Identify which cell holds the provided text, then report its (X, Y) central coordinate. 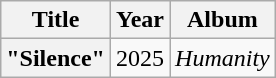
Humanity (223, 58)
Title (56, 20)
Year (140, 20)
Album (223, 20)
2025 (140, 58)
"Silence" (56, 58)
